Output the [x, y] coordinate of the center of the cell containing the given text.  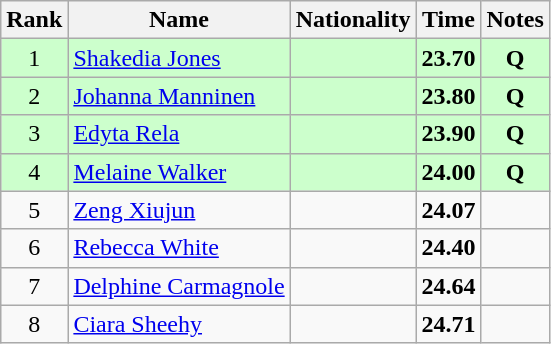
Melaine Walker [179, 172]
Name [179, 20]
Ciara Sheehy [179, 324]
Rebecca White [179, 248]
24.00 [448, 172]
23.80 [448, 96]
Nationality [353, 20]
8 [34, 324]
7 [34, 286]
Time [448, 20]
Zeng Xiujun [179, 210]
3 [34, 134]
24.64 [448, 286]
4 [34, 172]
2 [34, 96]
Rank [34, 20]
23.90 [448, 134]
Delphine Carmagnole [179, 286]
24.07 [448, 210]
Shakedia Jones [179, 58]
5 [34, 210]
Johanna Manninen [179, 96]
23.70 [448, 58]
24.71 [448, 324]
1 [34, 58]
6 [34, 248]
Edyta Rela [179, 134]
Notes [515, 20]
24.40 [448, 248]
